Determine the [x, y] coordinate at the center of the cell enclosing the given text.  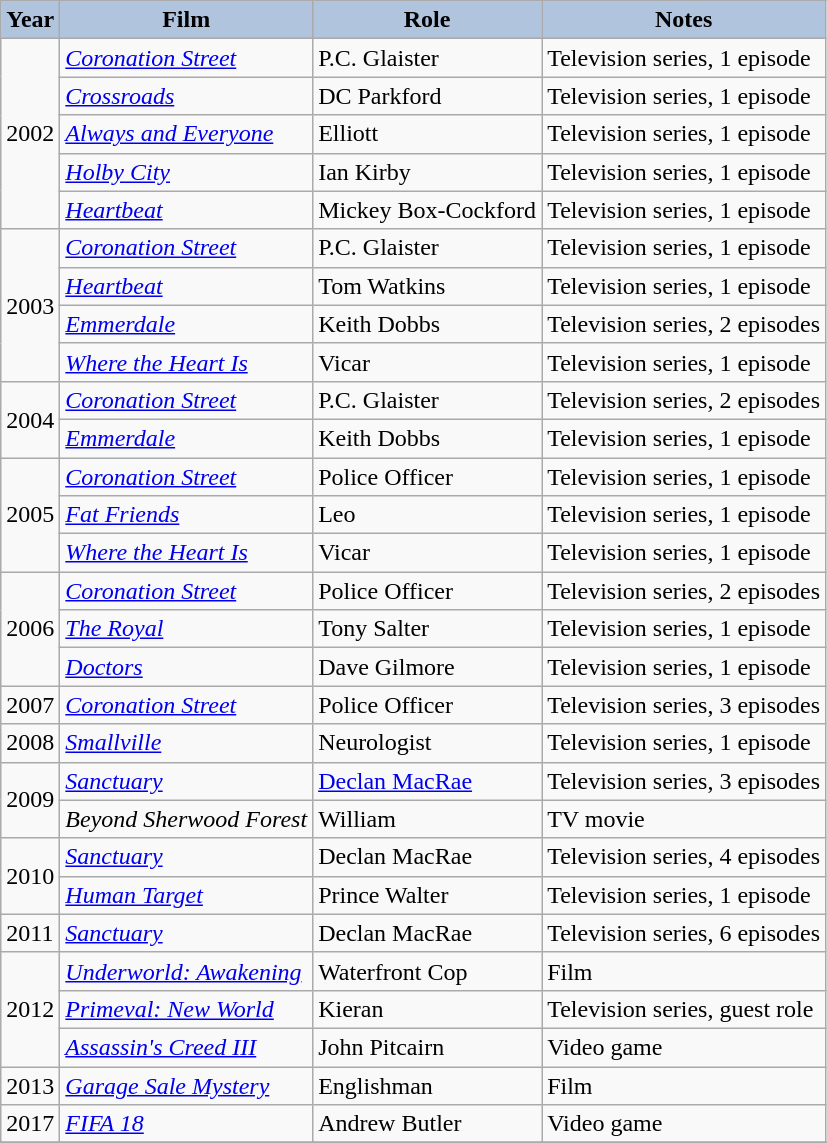
Fat Friends [186, 515]
2003 [30, 305]
2004 [30, 419]
Ian Kirby [428, 172]
DC Parkford [428, 96]
Assassin's Creed III [186, 1047]
Leo [428, 515]
Elliott [428, 134]
Beyond Sherwood Forest [186, 819]
Primeval: New World [186, 1009]
The Royal [186, 629]
Underworld: Awakening [186, 971]
Kieran [428, 1009]
2006 [30, 629]
FIFA 18 [186, 1124]
2012 [30, 1009]
Neurologist [428, 743]
2007 [30, 705]
Television series, 4 episodes [684, 857]
Holby City [186, 172]
Dave Gilmore [428, 667]
Television series, 6 episodes [684, 933]
Tom Watkins [428, 286]
2013 [30, 1085]
William [428, 819]
Prince Walter [428, 895]
Waterfront Cop [428, 971]
Doctors [186, 667]
Mickey Box-Cockford [428, 210]
2002 [30, 134]
2010 [30, 876]
Andrew Butler [428, 1124]
2005 [30, 515]
Human Target [186, 895]
2009 [30, 800]
Tony Salter [428, 629]
Year [30, 20]
Television series, guest role [684, 1009]
Always and Everyone [186, 134]
John Pitcairn [428, 1047]
2017 [30, 1124]
2008 [30, 743]
Crossroads [186, 96]
Smallville [186, 743]
Notes [684, 20]
Englishman [428, 1085]
Role [428, 20]
TV movie [684, 819]
2011 [30, 933]
Garage Sale Mystery [186, 1085]
